Search for the cell housing the specified text and yield its (X, Y) center coordinate. 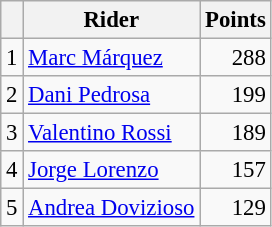
Jorge Lorenzo (112, 170)
4 (12, 170)
189 (236, 133)
157 (236, 170)
Marc Márquez (112, 58)
288 (236, 58)
2 (12, 95)
199 (236, 95)
Rider (112, 20)
Andrea Dovizioso (112, 208)
Valentino Rossi (112, 133)
129 (236, 208)
Points (236, 20)
1 (12, 58)
3 (12, 133)
5 (12, 208)
Dani Pedrosa (112, 95)
